Return (X, Y) of the center of cell containing provided text 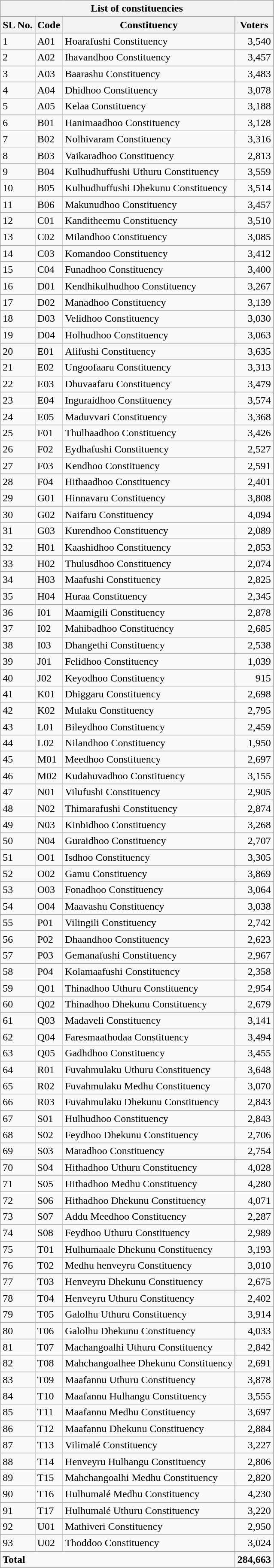
Hanimaadhoo Constituency (149, 123)
2,905 (254, 792)
47 (18, 792)
3,455 (254, 1053)
2,591 (254, 465)
B02 (49, 139)
77 (18, 1282)
Thinadhoo Dhekunu Constituency (149, 1004)
51 (18, 857)
2,401 (254, 482)
SL No. (18, 25)
15 (18, 270)
Meedhoo Constituency (149, 760)
A03 (49, 74)
Hithadhoo Uthuru Constituency (149, 1167)
T06 (49, 1331)
3,869 (254, 874)
86 (18, 1429)
29 (18, 498)
Dhangethi Constituency (149, 645)
Nilandhoo Constituency (149, 743)
Ungoofaaru Constituency (149, 368)
4,280 (254, 1184)
49 (18, 825)
Hithaadhoo Constituency (149, 482)
Dhuvaafaru Constituency (149, 384)
93 (18, 1543)
3,635 (254, 351)
2,842 (254, 1347)
C03 (49, 253)
Code (49, 25)
S07 (49, 1216)
Kanditheemu Constituency (149, 221)
L02 (49, 743)
4,094 (254, 515)
O02 (49, 874)
D02 (49, 302)
54 (18, 906)
Henveyru Uthuru Constituency (149, 1298)
9 (18, 172)
Mulaku Constituency (149, 710)
R02 (49, 1086)
1,039 (254, 661)
C04 (49, 270)
B01 (49, 123)
T17 (49, 1510)
Vilingili Constituency (149, 923)
Kinbidhoo Constituency (149, 825)
Manadhoo Constituency (149, 302)
U02 (49, 1543)
3,220 (254, 1510)
13 (18, 237)
42 (18, 710)
2,623 (254, 939)
Machangoalhi Uthuru Constituency (149, 1347)
S03 (49, 1151)
Medhu henveyru Constituency (149, 1266)
E02 (49, 368)
Mahchangoalhi Medhu Constituency (149, 1478)
20 (18, 351)
D03 (49, 319)
2,806 (254, 1461)
Maduvvari Constituency (149, 416)
Fuvahmulaku Medhu Constituency (149, 1086)
A01 (49, 41)
Dhidhoo Constituency (149, 90)
91 (18, 1510)
3,030 (254, 319)
70 (18, 1167)
66 (18, 1102)
T01 (49, 1249)
3,914 (254, 1315)
87 (18, 1445)
2,878 (254, 612)
Kulhudhuffushi Dhekunu Constituency (149, 188)
O03 (49, 890)
S08 (49, 1233)
J01 (49, 661)
Kendhikulhudhoo Constituency (149, 286)
3,038 (254, 906)
59 (18, 988)
3,555 (254, 1396)
3,141 (254, 1021)
3,188 (254, 106)
3,514 (254, 188)
Q05 (49, 1053)
P02 (49, 939)
Feydhoo Dhekunu Constituency (149, 1135)
Kulhudhuffushi Uthuru Constituency (149, 172)
Inguraidhoo Constituency (149, 400)
12 (18, 221)
3,155 (254, 776)
Maafushi Constituency (149, 580)
Maamigili Constituency (149, 612)
11 (18, 205)
3,010 (254, 1266)
S06 (49, 1200)
915 (254, 678)
89 (18, 1478)
1,950 (254, 743)
90 (18, 1494)
34 (18, 580)
Kolamaafushi Constituency (149, 971)
Kudahuvadhoo Constituency (149, 776)
Hulhumaale Dhekunu Constituency (149, 1249)
2,089 (254, 531)
2,287 (254, 1216)
Thulusdhoo Constituency (149, 564)
Fonadhoo Constituency (149, 890)
26 (18, 449)
67 (18, 1119)
3,368 (254, 416)
35 (18, 596)
H03 (49, 580)
Gemanafushi Constituency (149, 955)
2,402 (254, 1298)
I03 (49, 645)
88 (18, 1461)
Mahibadhoo Constituency (149, 629)
3,024 (254, 1543)
3,540 (254, 41)
18 (18, 319)
H02 (49, 564)
U01 (49, 1527)
G01 (49, 498)
Hithadhoo Dhekunu Constituency (149, 1200)
Hinnavaru Constituency (149, 498)
8 (18, 155)
44 (18, 743)
I02 (49, 629)
2,706 (254, 1135)
57 (18, 955)
J02 (49, 678)
T11 (49, 1412)
Total (118, 1559)
N04 (49, 841)
2,853 (254, 547)
E04 (49, 400)
3,063 (254, 335)
3,078 (254, 90)
4 (18, 90)
3,064 (254, 890)
3,227 (254, 1445)
K01 (49, 694)
55 (18, 923)
Voters (254, 25)
T13 (49, 1445)
40 (18, 678)
76 (18, 1266)
2,707 (254, 841)
Thoddoo Constituency (149, 1543)
Maafannu Uthuru Constituency (149, 1380)
36 (18, 612)
D01 (49, 286)
3,808 (254, 498)
Kendhoo Constituency (149, 465)
F02 (49, 449)
P04 (49, 971)
2,691 (254, 1363)
43 (18, 727)
52 (18, 874)
2,538 (254, 645)
T08 (49, 1363)
F03 (49, 465)
3,648 (254, 1070)
31 (18, 531)
1 (18, 41)
Vilufushi Constituency (149, 792)
Galolhu Dhekunu Constituency (149, 1331)
Maafannu Hulhangu Constituency (149, 1396)
N03 (49, 825)
P03 (49, 955)
2,074 (254, 564)
65 (18, 1086)
H04 (49, 596)
3,316 (254, 139)
A02 (49, 57)
7 (18, 139)
3,510 (254, 221)
3,085 (254, 237)
2,754 (254, 1151)
Dhiggaru Constituency (149, 694)
L01 (49, 727)
92 (18, 1527)
Funadhoo Constituency (149, 270)
B03 (49, 155)
28 (18, 482)
Felidhoo Constituency (149, 661)
84 (18, 1396)
T07 (49, 1347)
3,479 (254, 384)
78 (18, 1298)
N01 (49, 792)
38 (18, 645)
Fuvahmulaku Dhekunu Constituency (149, 1102)
Holhudhoo Constituency (149, 335)
A05 (49, 106)
H01 (49, 547)
Milandhoo Constituency (149, 237)
Q01 (49, 988)
A04 (49, 90)
Nolhivaram Constituency (149, 139)
39 (18, 661)
83 (18, 1380)
2,954 (254, 988)
Dhaandhoo Constituency (149, 939)
T02 (49, 1266)
2,820 (254, 1478)
B05 (49, 188)
Maradhoo Constituency (149, 1151)
Maafannu Dhekunu Constituency (149, 1429)
2,884 (254, 1429)
37 (18, 629)
Kurendhoo Constituency (149, 531)
D04 (49, 335)
E01 (49, 351)
2,967 (254, 955)
Gamu Constituency (149, 874)
2,697 (254, 760)
Galolhu Uthuru Constituency (149, 1315)
61 (18, 1021)
3,400 (254, 270)
68 (18, 1135)
3,483 (254, 74)
Feydhoo Uthuru Constituency (149, 1233)
Addu Meedhoo Constituency (149, 1216)
Isdhoo Constituency (149, 857)
T12 (49, 1429)
Thimarafushi Constituency (149, 808)
3,559 (254, 172)
3,574 (254, 400)
Hithadhoo Medhu Constituency (149, 1184)
3,494 (254, 1037)
K02 (49, 710)
Q02 (49, 1004)
3,426 (254, 433)
List of constituencies (137, 9)
O04 (49, 906)
T03 (49, 1282)
82 (18, 1363)
2,345 (254, 596)
80 (18, 1331)
Henveyru Hulhangu Constituency (149, 1461)
2,989 (254, 1233)
17 (18, 302)
41 (18, 694)
3,070 (254, 1086)
2,950 (254, 1527)
60 (18, 1004)
C02 (49, 237)
2,679 (254, 1004)
O01 (49, 857)
6 (18, 123)
24 (18, 416)
T16 (49, 1494)
23 (18, 400)
Huraa Constituency (149, 596)
Madaveli Constituency (149, 1021)
3,878 (254, 1380)
85 (18, 1412)
T09 (49, 1380)
58 (18, 971)
Keyodhoo Constituency (149, 678)
M01 (49, 760)
3,193 (254, 1249)
2 (18, 57)
G03 (49, 531)
Hoarafushi Constituency (149, 41)
E03 (49, 384)
3,313 (254, 368)
69 (18, 1151)
Kelaa Constituency (149, 106)
T14 (49, 1461)
10 (18, 188)
72 (18, 1200)
3,697 (254, 1412)
I01 (49, 612)
2,675 (254, 1282)
27 (18, 465)
Q04 (49, 1037)
2,874 (254, 808)
Faresmaathodaa Constituency (149, 1037)
T04 (49, 1298)
Thulhaadhoo Constituency (149, 433)
45 (18, 760)
2,795 (254, 710)
32 (18, 547)
Alifushi Constituency (149, 351)
E05 (49, 416)
2,358 (254, 971)
S02 (49, 1135)
2,459 (254, 727)
75 (18, 1249)
73 (18, 1216)
Hulhumalé Medhu Constituency (149, 1494)
14 (18, 253)
284,663 (254, 1559)
2,527 (254, 449)
48 (18, 808)
71 (18, 1184)
Bileydhoo Constituency (149, 727)
4,033 (254, 1331)
2,698 (254, 694)
30 (18, 515)
T15 (49, 1478)
3,305 (254, 857)
S04 (49, 1167)
64 (18, 1070)
B04 (49, 172)
25 (18, 433)
81 (18, 1347)
R01 (49, 1070)
P01 (49, 923)
G02 (49, 515)
B06 (49, 205)
2,685 (254, 629)
Constituency (149, 25)
T05 (49, 1315)
46 (18, 776)
Q03 (49, 1021)
Velidhoo Constituency (149, 319)
62 (18, 1037)
Kaashidhoo Constituency (149, 547)
2,825 (254, 580)
T10 (49, 1396)
Vilimalé Constituency (149, 1445)
3 (18, 74)
3,267 (254, 286)
Maavashu Constituency (149, 906)
53 (18, 890)
Mahchangoalhee Dhekunu Constituency (149, 1363)
4,230 (254, 1494)
21 (18, 368)
2,742 (254, 923)
Hulhumalé Uthuru Constituency (149, 1510)
Naifaru Constituency (149, 515)
19 (18, 335)
3,139 (254, 302)
R03 (49, 1102)
F04 (49, 482)
Fuvahmulaku Uthuru Constituency (149, 1070)
16 (18, 286)
S05 (49, 1184)
22 (18, 384)
Maafannu Medhu Constituency (149, 1412)
S01 (49, 1119)
Guraidhoo Constituency (149, 841)
Henveyru Dhekunu Constituency (149, 1282)
3,128 (254, 123)
Komandoo Constituency (149, 253)
Makunudhoo Constituency (149, 205)
C01 (49, 221)
3,412 (254, 253)
3,268 (254, 825)
Hulhudhoo Constituency (149, 1119)
2,813 (254, 155)
N02 (49, 808)
Baarashu Constituency (149, 74)
Thinadhoo Uthuru Constituency (149, 988)
Ihavandhoo Constituency (149, 57)
Mathiveri Constituency (149, 1527)
Vaikaradhoo Constituency (149, 155)
Gadhdhoo Constituency (149, 1053)
50 (18, 841)
4,071 (254, 1200)
33 (18, 564)
F01 (49, 433)
Eydhafushi Constituency (149, 449)
M02 (49, 776)
56 (18, 939)
63 (18, 1053)
74 (18, 1233)
5 (18, 106)
79 (18, 1315)
4,028 (254, 1167)
